For the text-containing cell, return its midpoint in [x, y] coordinate format. 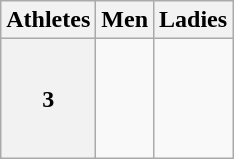
Ladies [194, 20]
Athletes [48, 20]
Men [125, 20]
3 [48, 98]
